Return (x, y) of the center of cell containing provided text 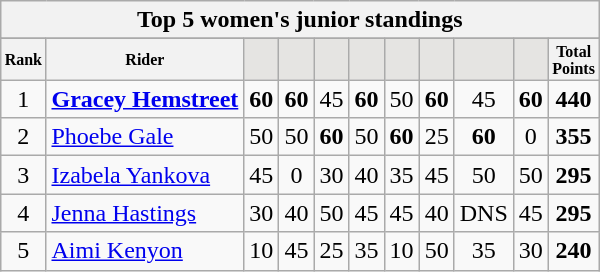
355 (574, 137)
Jenna Hastings (145, 213)
Phoebe Gale (145, 137)
Rank (24, 60)
240 (574, 251)
5 (24, 251)
Aimi Kenyon (145, 251)
440 (574, 99)
4 (24, 213)
1 (24, 99)
2 (24, 137)
Gracey Hemstreet (145, 99)
Top 5 women's junior standings (300, 20)
Rider (145, 60)
DNS (484, 213)
3 (24, 175)
Izabela Yankova (145, 175)
TotalPoints (574, 60)
